Output the (x, y) coordinate of the center of the cell containing the given text.  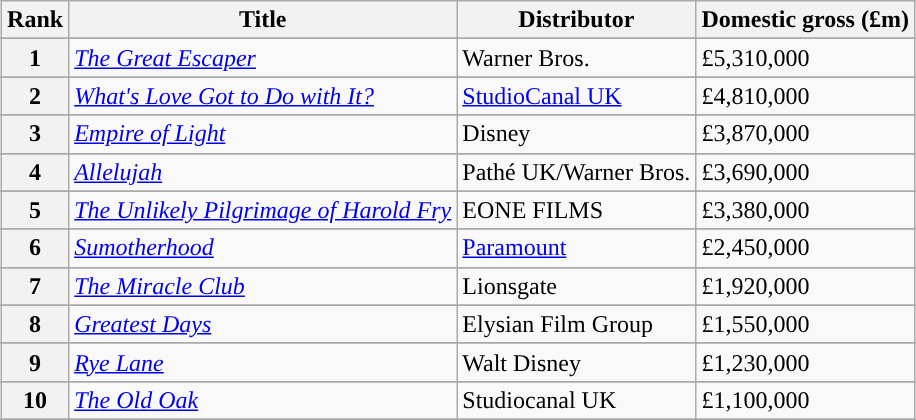
8 (36, 324)
Domestic gross (£m) (806, 20)
5 (36, 210)
StudioCanal UK (576, 96)
9 (36, 362)
What's Love Got to Do with It? (263, 96)
Distributor (576, 20)
6 (36, 248)
Allelujah (263, 172)
Title (263, 20)
Lionsgate (576, 286)
Elysian Film Group (576, 324)
Rank (36, 20)
The Miracle Club (263, 286)
Sumotherhood (263, 248)
EONE FILMS (576, 210)
£1,920,000 (806, 286)
The Unlikely Pilgrimage of Harold Fry (263, 210)
The Great Escaper (263, 58)
Studiocanal UK (576, 400)
Greatest Days (263, 324)
Disney (576, 134)
£3,690,000 (806, 172)
Walt Disney (576, 362)
£3,380,000 (806, 210)
The Old Oak (263, 400)
£2,450,000 (806, 248)
Pathé UK/Warner Bros. (576, 172)
£1,550,000 (806, 324)
4 (36, 172)
Empire of Light (263, 134)
1 (36, 58)
£3,870,000 (806, 134)
3 (36, 134)
Rye Lane (263, 362)
10 (36, 400)
Warner Bros. (576, 58)
£1,100,000 (806, 400)
Paramount (576, 248)
£1,230,000 (806, 362)
2 (36, 96)
£5,310,000 (806, 58)
£4,810,000 (806, 96)
7 (36, 286)
